Identify which cell holds the provided text, then report its [X, Y] central coordinate. 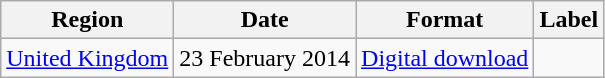
Date [265, 20]
Digital download [445, 58]
Format [445, 20]
Label [569, 20]
Region [88, 20]
United Kingdom [88, 58]
23 February 2014 [265, 58]
